Return the (x, y) coordinate for the center point of the cell that contains the specified text.  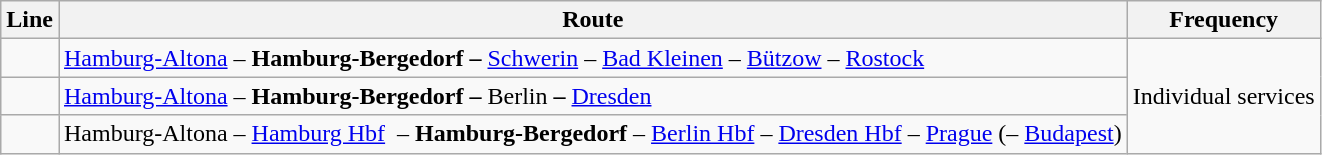
Individual services (1224, 96)
Hamburg-Altona – Hamburg-Bergedorf – Schwerin – Bad Kleinen – Bützow – Rostock (592, 58)
Frequency (1224, 20)
Hamburg-Altona – Hamburg Hbf – Hamburg-Bergedorf – Berlin Hbf – Dresden Hbf – Prague (– Budapest) (592, 134)
Hamburg-Altona – Hamburg-Bergedorf – Berlin – Dresden (592, 96)
Route (592, 20)
Line (30, 20)
